From the cell containing the given text, extract its center point as (X, Y) coordinate. 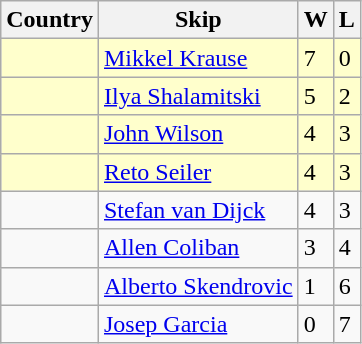
Skip (198, 20)
Allen Coliban (198, 248)
Stefan van Dijck (198, 210)
John Wilson (198, 134)
W (316, 20)
L (346, 20)
Mikkel Krause (198, 58)
Ilya Shalamitski (198, 96)
6 (346, 286)
5 (316, 96)
2 (346, 96)
Alberto Skendrovic (198, 286)
1 (316, 286)
Josep Garcia (198, 324)
Reto Seiler (198, 172)
Country (50, 20)
